Extract the [X, Y] coordinate from the center of the cell holding the provided text.  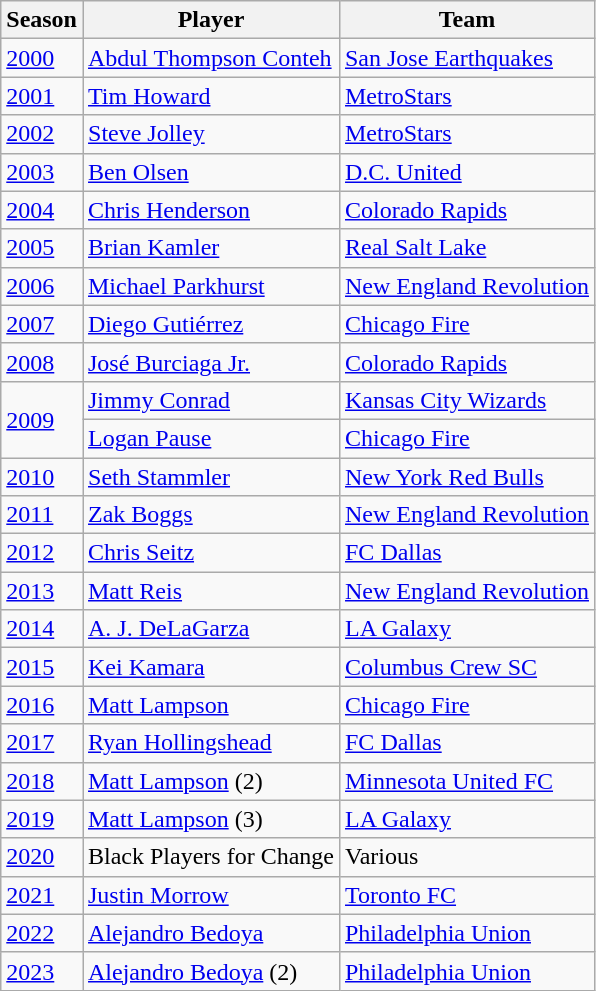
San Jose Earthquakes [466, 58]
Chris Seitz [210, 553]
Tim Howard [210, 96]
2000 [42, 58]
Jimmy Conrad [210, 400]
2007 [42, 324]
Ryan Hollingshead [210, 743]
Steve Jolley [210, 134]
Matt Reis [210, 591]
2001 [42, 96]
2011 [42, 515]
2013 [42, 591]
2018 [42, 781]
2004 [42, 210]
Diego Gutiérrez [210, 324]
Team [466, 20]
Alejandro Bedoya [210, 933]
2015 [42, 667]
2008 [42, 362]
Matt Lampson (3) [210, 819]
Abdul Thompson Conteh [210, 58]
2005 [42, 248]
2019 [42, 819]
2012 [42, 553]
Zak Boggs [210, 515]
2021 [42, 895]
A. J. DeLaGarza [210, 629]
Season [42, 20]
2006 [42, 286]
Kansas City Wizards [466, 400]
2003 [42, 172]
2023 [42, 971]
Real Salt Lake [466, 248]
2010 [42, 477]
Various [466, 857]
2022 [42, 933]
Black Players for Change [210, 857]
Justin Morrow [210, 895]
Columbus Crew SC [466, 667]
Player [210, 20]
2016 [42, 705]
Logan Pause [210, 438]
Minnesota United FC [466, 781]
Ben Olsen [210, 172]
2009 [42, 419]
2014 [42, 629]
Matt Lampson (2) [210, 781]
Chris Henderson [210, 210]
Toronto FC [466, 895]
2017 [42, 743]
Brian Kamler [210, 248]
Matt Lampson [210, 705]
José Burciaga Jr. [210, 362]
Alejandro Bedoya (2) [210, 971]
2002 [42, 134]
Kei Kamara [210, 667]
D.C. United [466, 172]
2020 [42, 857]
New York Red Bulls [466, 477]
Seth Stammler [210, 477]
Michael Parkhurst [210, 286]
